From the cell containing the given text, extract its center point as (x, y) coordinate. 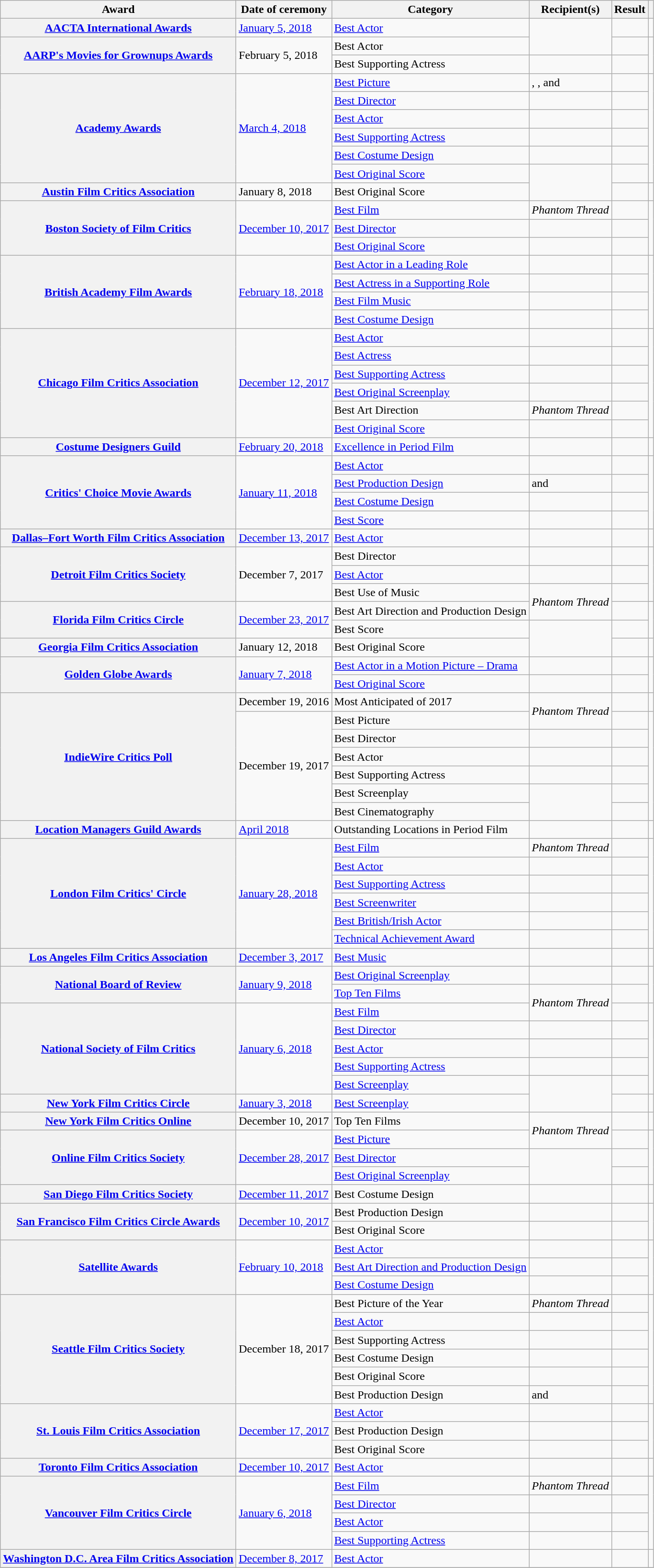
Vancouver Film Critics Circle (119, 1513)
Best Actress in a Supporting Role (431, 283)
London Film Critics' Circle (119, 893)
Dallas–Fort Worth Film Critics Association (119, 538)
January 8, 2018 (284, 192)
Golden Globe Awards (119, 675)
AARP's Movies for Grownups Awards (119, 55)
January 12, 2018 (284, 647)
March 4, 2018 (284, 128)
Best Actor in a Leading Role (431, 265)
, , and (570, 82)
Best Picture of the Year (431, 1303)
Online Film Critics Society (119, 1158)
February 10, 2018 (284, 1267)
Best British/Irish Actor (431, 921)
New York Film Critics Online (119, 1121)
Best Actor in a Motion Picture – Drama (431, 666)
Costume Designers Guild (119, 447)
New York Film Critics Circle (119, 1103)
December 8, 2017 (284, 1558)
Best Use of Music (431, 593)
Satellite Awards (119, 1267)
December 17, 2017 (284, 1431)
AACTA International Awards (119, 28)
Academy Awards (119, 128)
San Diego Film Critics Society (119, 1194)
December 23, 2017 (284, 620)
Chicago Film Critics Association (119, 383)
Best Art Direction (431, 410)
Date of ceremony (284, 10)
Category (431, 10)
Location Managers Guild Awards (119, 830)
December 28, 2017 (284, 1158)
Excellence in Period Film (431, 447)
Los Angeles Film Critics Association (119, 957)
National Board of Review (119, 984)
Most Anticipated of 2017 (431, 702)
January 28, 2018 (284, 893)
December 11, 2017 (284, 1194)
January 11, 2018 (284, 492)
Outstanding Locations in Period Film (431, 830)
Recipient(s) (570, 10)
February 20, 2018 (284, 447)
Georgia Film Critics Association (119, 647)
Austin Film Critics Association (119, 192)
December 3, 2017 (284, 957)
April 2018 (284, 830)
December 13, 2017 (284, 538)
National Society of Film Critics (119, 1048)
Best Cinematography (431, 812)
December 18, 2017 (284, 1349)
January 7, 2018 (284, 675)
Award (119, 10)
Critics' Choice Movie Awards (119, 492)
Florida Film Critics Circle (119, 620)
December 7, 2017 (284, 575)
Result (630, 10)
January 5, 2018 (284, 28)
Best Music (431, 957)
Boston Society of Film Critics (119, 228)
December 19, 2017 (284, 766)
Technical Achievement Award (431, 939)
St. Louis Film Critics Association (119, 1431)
January 3, 2018 (284, 1103)
December 19, 2016 (284, 702)
January 9, 2018 (284, 984)
Seattle Film Critics Society (119, 1349)
February 18, 2018 (284, 292)
Best Actress (431, 356)
December 12, 2017 (284, 383)
IndieWire Critics Poll (119, 756)
British Academy Film Awards (119, 292)
Detroit Film Critics Society (119, 575)
Best Film Music (431, 301)
February 5, 2018 (284, 55)
Washington D.C. Area Film Critics Association (119, 1558)
Best Screenwriter (431, 902)
San Francisco Film Critics Circle Awards (119, 1221)
Toronto Film Critics Association (119, 1467)
